Locate the cell with the specified text and output its (x, y) center coordinate. 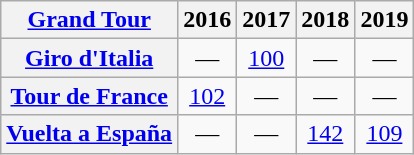
Tour de France (90, 96)
100 (266, 58)
Giro d'Italia (90, 58)
2017 (266, 20)
102 (208, 96)
Grand Tour (90, 20)
109 (384, 134)
2016 (208, 20)
142 (326, 134)
Vuelta a España (90, 134)
2018 (326, 20)
2019 (384, 20)
